From the cell containing the given text, extract its center point as [X, Y] coordinate. 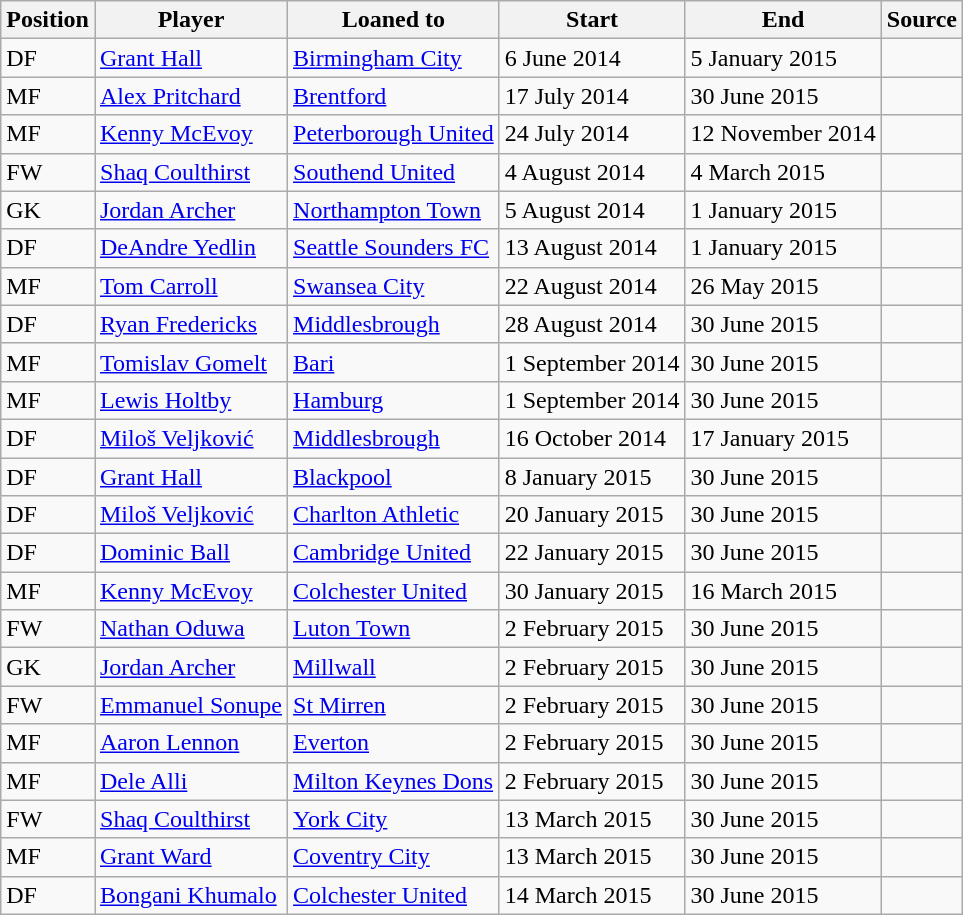
17 July 2014 [592, 96]
Alex Pritchard [190, 96]
17 January 2015 [783, 438]
Grant Ward [190, 857]
Seattle Sounders FC [394, 248]
22 January 2015 [592, 553]
28 August 2014 [592, 324]
Lewis Holtby [190, 400]
4 March 2015 [783, 172]
14 March 2015 [592, 895]
Blackpool [394, 477]
Source [922, 20]
Peterborough United [394, 134]
Start [592, 20]
Cambridge United [394, 553]
Nathan Oduwa [190, 629]
5 August 2014 [592, 210]
St Mirren [394, 705]
Position [48, 20]
Ryan Fredericks [190, 324]
Millwall [394, 667]
8 January 2015 [592, 477]
Emmanuel Sonupe [190, 705]
Tomislav Gomelt [190, 362]
Birmingham City [394, 58]
York City [394, 819]
26 May 2015 [783, 286]
Aaron Lennon [190, 743]
Charlton Athletic [394, 515]
Everton [394, 743]
Swansea City [394, 286]
Milton Keynes Dons [394, 781]
24 July 2014 [592, 134]
Tom Carroll [190, 286]
22 August 2014 [592, 286]
End [783, 20]
Luton Town [394, 629]
Loaned to [394, 20]
Hamburg [394, 400]
Brentford [394, 96]
Southend United [394, 172]
30 January 2015 [592, 591]
20 January 2015 [592, 515]
Coventry City [394, 857]
5 January 2015 [783, 58]
Dominic Ball [190, 553]
16 March 2015 [783, 591]
Dele Alli [190, 781]
Player [190, 20]
6 June 2014 [592, 58]
Bongani Khumalo [190, 895]
4 August 2014 [592, 172]
Northampton Town [394, 210]
12 November 2014 [783, 134]
16 October 2014 [592, 438]
Bari [394, 362]
DeAndre Yedlin [190, 248]
13 August 2014 [592, 248]
